Pinpoint the cell where the given text exists, returning its [X, Y] midpoint coordinate. 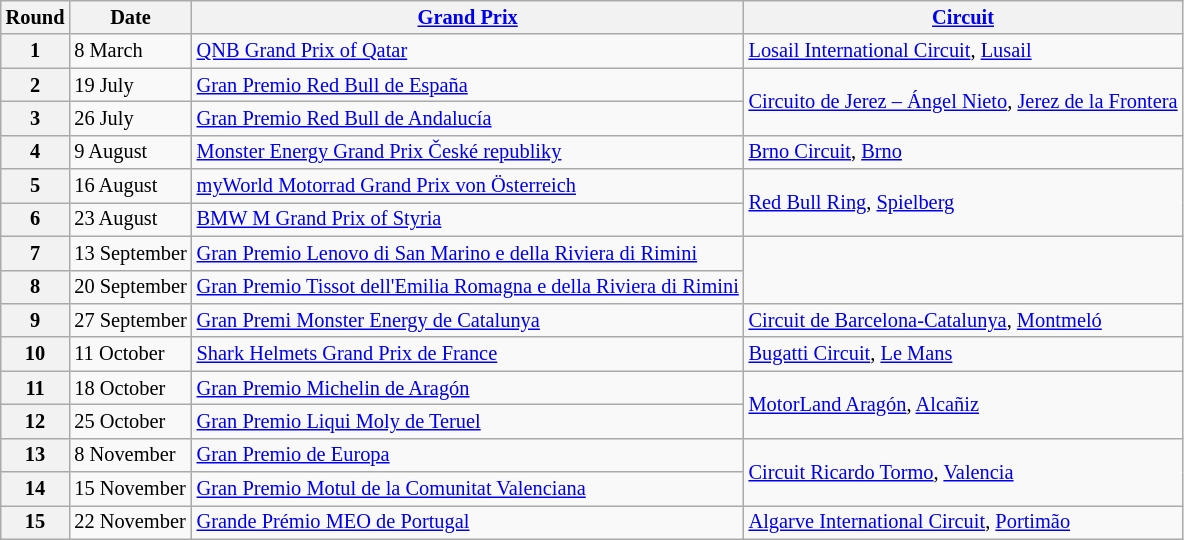
10 [36, 354]
8 March [130, 51]
Gran Premio Tissot dell'Emilia Romagna e della Riviera di Rimini [468, 287]
Bugatti Circuit, Le Mans [964, 354]
11 [36, 388]
9 [36, 320]
20 September [130, 287]
15 November [130, 489]
19 July [130, 85]
2 [36, 85]
6 [36, 219]
Gran Premio Michelin de Aragón [468, 388]
Red Bull Ring, Spielberg [964, 202]
14 [36, 489]
15 [36, 522]
Brno Circuit, Brno [964, 152]
Grande Prémio MEO de Portugal [468, 522]
22 November [130, 522]
13 [36, 455]
1 [36, 51]
Round [36, 17]
18 October [130, 388]
Gran Premio Lenovo di San Marino e della Riviera di Rimini [468, 253]
Gran Premio de Europa [468, 455]
8 November [130, 455]
13 September [130, 253]
myWorld Motorrad Grand Prix von Österreich [468, 186]
Monster Energy Grand Prix České republiky [468, 152]
Grand Prix [468, 17]
Circuito de Jerez – Ángel Nieto, Jerez de la Frontera [964, 102]
Losail International Circuit, Lusail [964, 51]
8 [36, 287]
9 August [130, 152]
5 [36, 186]
Circuit Ricardo Tormo, Valencia [964, 472]
7 [36, 253]
Shark Helmets Grand Prix de France [468, 354]
BMW M Grand Prix of Styria [468, 219]
25 October [130, 421]
12 [36, 421]
MotorLand Aragón, Alcañiz [964, 404]
27 September [130, 320]
Date [130, 17]
Gran Premio Red Bull de Andalucía [468, 118]
16 August [130, 186]
26 July [130, 118]
Circuit [964, 17]
Circuit de Barcelona-Catalunya, Montmeló [964, 320]
Algarve International Circuit, Portimão [964, 522]
23 August [130, 219]
11 October [130, 354]
Gran Premio Motul de la Comunitat Valenciana [468, 489]
Gran Premi Monster Energy de Catalunya [468, 320]
3 [36, 118]
Gran Premio Liqui Moly de Teruel [468, 421]
QNB Grand Prix of Qatar [468, 51]
4 [36, 152]
Gran Premio Red Bull de España [468, 85]
